Pinpoint the cell where the given text exists, returning its [X, Y] midpoint coordinate. 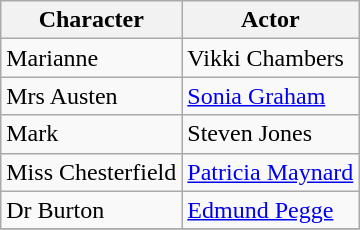
Mark [92, 134]
Edmund Pegge [270, 210]
Actor [270, 20]
Miss Chesterfield [92, 172]
Vikki Chambers [270, 58]
Marianne [92, 58]
Patricia Maynard [270, 172]
Character [92, 20]
Steven Jones [270, 134]
Dr Burton [92, 210]
Sonia Graham [270, 96]
Mrs Austen [92, 96]
